Find where the given text appears and provide that cell's center as (x, y) coordinate. 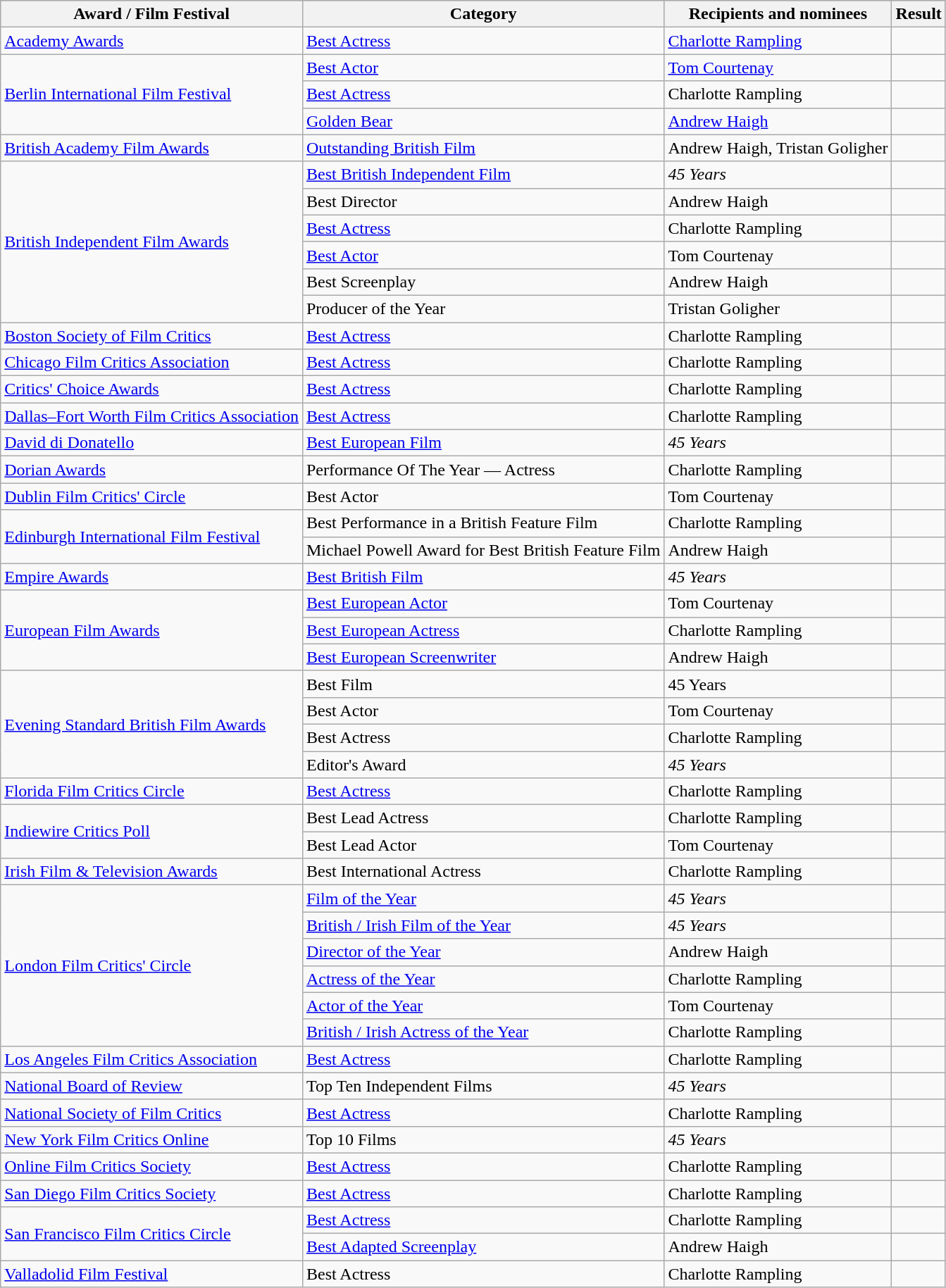
Tristan Goligher (778, 308)
Performance Of The Year — Actress (483, 470)
Valladolid Film Festival (152, 1274)
Top Ten Independent Films (483, 1086)
Golden Bear (483, 121)
Dallas–Fort Worth Film Critics Association (152, 416)
Edinburgh International Film Festival (152, 537)
Best Film (483, 684)
European Film Awards (152, 630)
Boston Society of Film Critics (152, 336)
Academy Awards (152, 41)
Producer of the Year (483, 308)
London Film Critics' Circle (152, 965)
Actress of the Year (483, 979)
San Francisco Film Critics Circle (152, 1234)
Award / Film Festival (152, 14)
Outstanding British Film (483, 148)
Best Screenplay (483, 282)
Best Adapted Screenplay (483, 1247)
San Diego Film Critics Society (152, 1194)
Empire Awards (152, 577)
Recipients and nominees (778, 14)
Best International Actress (483, 872)
Michael Powell Award for Best British Feature Film (483, 550)
National Society of Film Critics (152, 1113)
Director of the Year (483, 952)
Berlin International Film Festival (152, 94)
Best Lead Actress (483, 818)
New York Film Critics Online (152, 1139)
Best British Independent Film (483, 175)
Los Angeles Film Critics Association (152, 1059)
British Academy Film Awards (152, 148)
Critics' Choice Awards (152, 389)
Florida Film Critics Circle (152, 792)
Best Director (483, 201)
National Board of Review (152, 1086)
British / Irish Actress of the Year (483, 1032)
Result (919, 14)
Andrew Haigh, Tristan Goligher (778, 148)
Film of the Year (483, 899)
Actor of the Year (483, 1006)
Best European Screenwriter (483, 657)
Dorian Awards (152, 470)
Best Performance in a British Feature Film (483, 523)
Best European Actor (483, 604)
Best European Actress (483, 630)
David di Donatello (152, 443)
Indiewire Critics Poll (152, 832)
Evening Standard British Film Awards (152, 724)
Best British Film (483, 577)
Irish Film & Television Awards (152, 872)
Chicago Film Critics Association (152, 363)
Online Film Critics Society (152, 1166)
British / Irish Film of the Year (483, 925)
Category (483, 14)
Best European Film (483, 443)
Top 10 Films (483, 1139)
Best Lead Actor (483, 845)
Dublin Film Critics' Circle (152, 496)
Editor's Award (483, 764)
British Independent Film Awards (152, 242)
